For the text-containing cell, return its midpoint in [x, y] coordinate format. 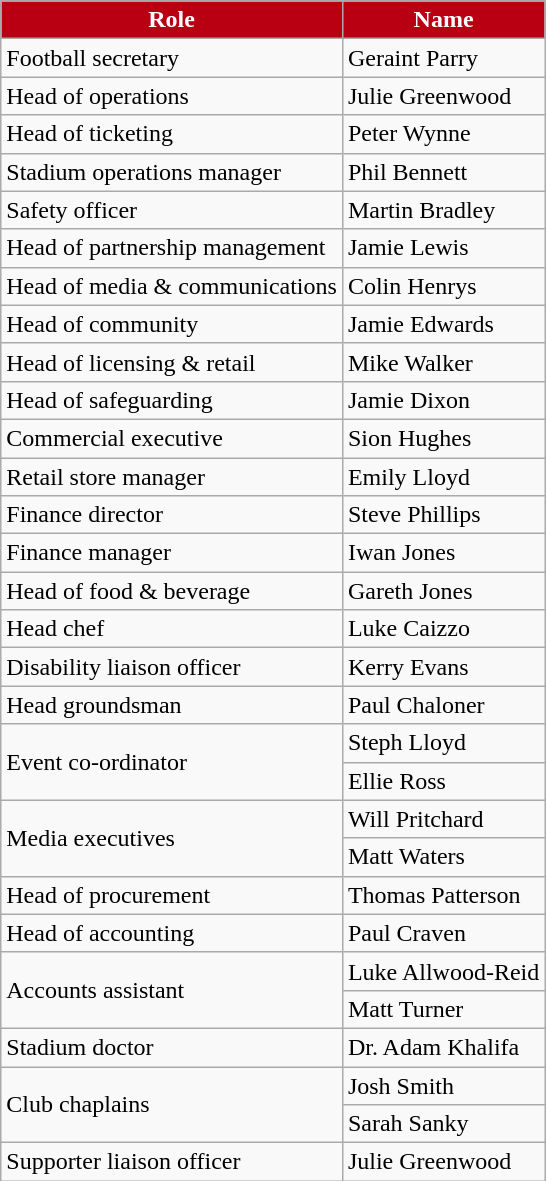
Dr. Adam Khalifa [443, 1047]
Head of procurement [172, 895]
Josh Smith [443, 1085]
Mike Walker [443, 362]
Iwan Jones [443, 553]
Finance director [172, 515]
Finance manager [172, 553]
Accounts assistant [172, 990]
Head of safeguarding [172, 400]
Peter Wynne [443, 134]
Sion Hughes [443, 438]
Head chef [172, 629]
Jamie Dixon [443, 400]
Luke Allwood-Reid [443, 971]
Stadium doctor [172, 1047]
Paul Chaloner [443, 705]
Name [443, 20]
Matt Waters [443, 857]
Stadium operations manager [172, 172]
Head of ticketing [172, 134]
Head of operations [172, 96]
Head groundsman [172, 705]
Head of licensing & retail [172, 362]
Gareth Jones [443, 591]
Media executives [172, 838]
Matt Turner [443, 1009]
Head of media & communications [172, 286]
Ellie Ross [443, 781]
Role [172, 20]
Head of community [172, 324]
Jamie Edwards [443, 324]
Retail store manager [172, 477]
Luke Caizzo [443, 629]
Steve Phillips [443, 515]
Commercial executive [172, 438]
Head of accounting [172, 933]
Geraint Parry [443, 58]
Event co-ordinator [172, 762]
Head of food & beverage [172, 591]
Emily Lloyd [443, 477]
Steph Lloyd [443, 743]
Supporter liaison officer [172, 1162]
Sarah Sanky [443, 1124]
Will Pritchard [443, 819]
Martin Bradley [443, 210]
Football secretary [172, 58]
Colin Henrys [443, 286]
Kerry Evans [443, 667]
Disability liaison officer [172, 667]
Paul Craven [443, 933]
Thomas Patterson [443, 895]
Club chaplains [172, 1104]
Head of partnership management [172, 248]
Safety officer [172, 210]
Jamie Lewis [443, 248]
Phil Bennett [443, 172]
